Extract the [X, Y] coordinate from the center of the cell holding the provided text.  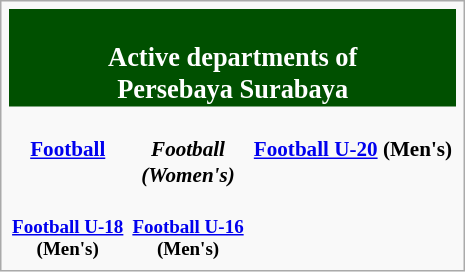
Football U-16 (Men's) [188, 227]
Active departments ofPersebaya Surabaya [232, 58]
Football(Women's) [188, 149]
Football U-20 (Men's) [354, 149]
Football U-18 (Men's) [68, 227]
Football [68, 149]
